Return [X, Y] of the center of cell containing provided text 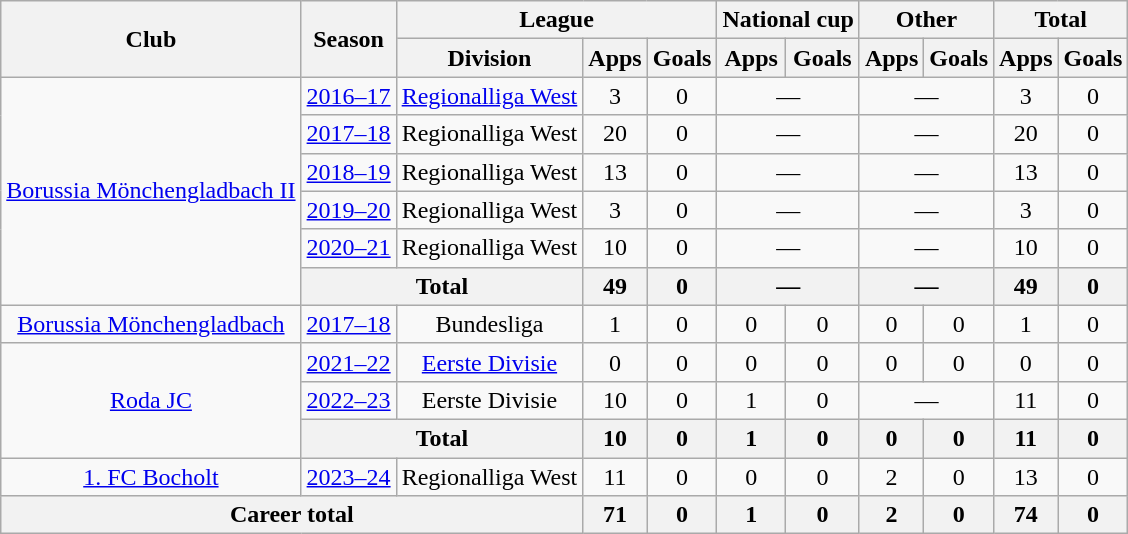
2022–23 [348, 400]
Bundesliga [490, 324]
League [556, 20]
2019–20 [348, 210]
2023–24 [348, 477]
Club [151, 39]
National cup [788, 20]
1. FC Bocholt [151, 477]
2016–17 [348, 96]
71 [615, 515]
Borussia Mönchengladbach [151, 324]
Borussia Mönchengladbach II [151, 191]
Roda JC [151, 400]
Division [490, 58]
Season [348, 39]
2018–19 [348, 172]
2020–21 [348, 248]
74 [1026, 515]
Other [926, 20]
2021–22 [348, 362]
Career total [292, 515]
